Output the (X, Y) coordinate of the center of the cell containing the given text.  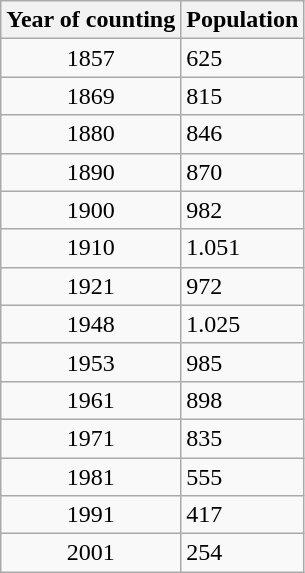
1857 (91, 58)
1991 (91, 515)
1890 (91, 172)
1910 (91, 248)
1953 (91, 362)
555 (242, 477)
Year of counting (91, 20)
985 (242, 362)
254 (242, 553)
1971 (91, 438)
417 (242, 515)
846 (242, 134)
625 (242, 58)
1921 (91, 286)
870 (242, 172)
1869 (91, 96)
Population (242, 20)
1961 (91, 400)
1900 (91, 210)
972 (242, 286)
1880 (91, 134)
815 (242, 96)
898 (242, 400)
2001 (91, 553)
1981 (91, 477)
982 (242, 210)
835 (242, 438)
1.051 (242, 248)
1.025 (242, 324)
1948 (91, 324)
